Scan for the cell matching the given text and deliver its [x, y] coordinate at center. 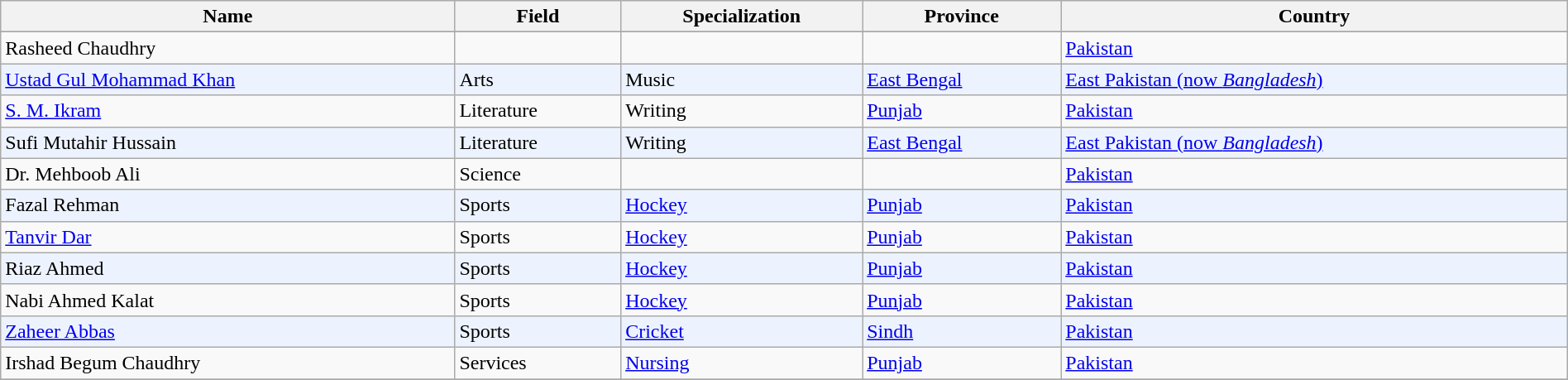
Nabi Ahmed Kalat [228, 300]
Rasheed Chaudhry [228, 48]
Science [538, 174]
Sindh [962, 331]
Specialization [742, 17]
Cricket [742, 331]
Ustad Gul Mohammad Khan [228, 79]
Sufi Mutahir Hussain [228, 142]
Music [742, 79]
Country [1314, 17]
Arts [538, 79]
Riaz Ahmed [228, 268]
Zaheer Abbas [228, 331]
Fazal Rehman [228, 205]
Irshad Begum Chaudhry [228, 363]
Services [538, 363]
S. M. Ikram [228, 111]
Dr. Mehboob Ali [228, 174]
Field [538, 17]
Name [228, 17]
Tanvir Dar [228, 237]
Nursing [742, 363]
Province [962, 17]
